Output the (x, y) coordinate of the center of the cell containing the given text.  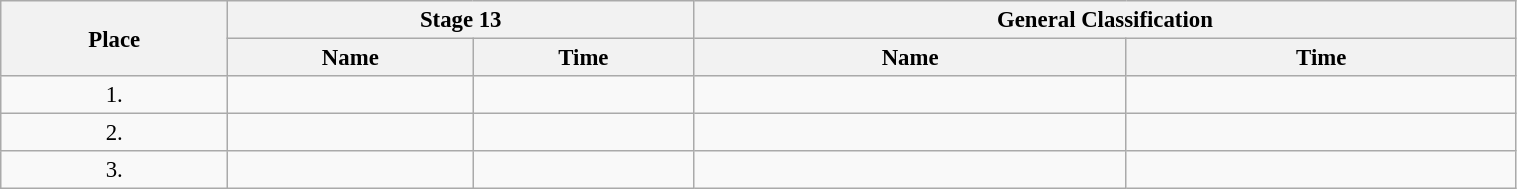
Stage 13 (461, 20)
3. (114, 170)
Place (114, 38)
2. (114, 133)
General Classification (1105, 20)
1. (114, 95)
